Extract the (x, y) coordinate from the center of the cell holding the provided text.  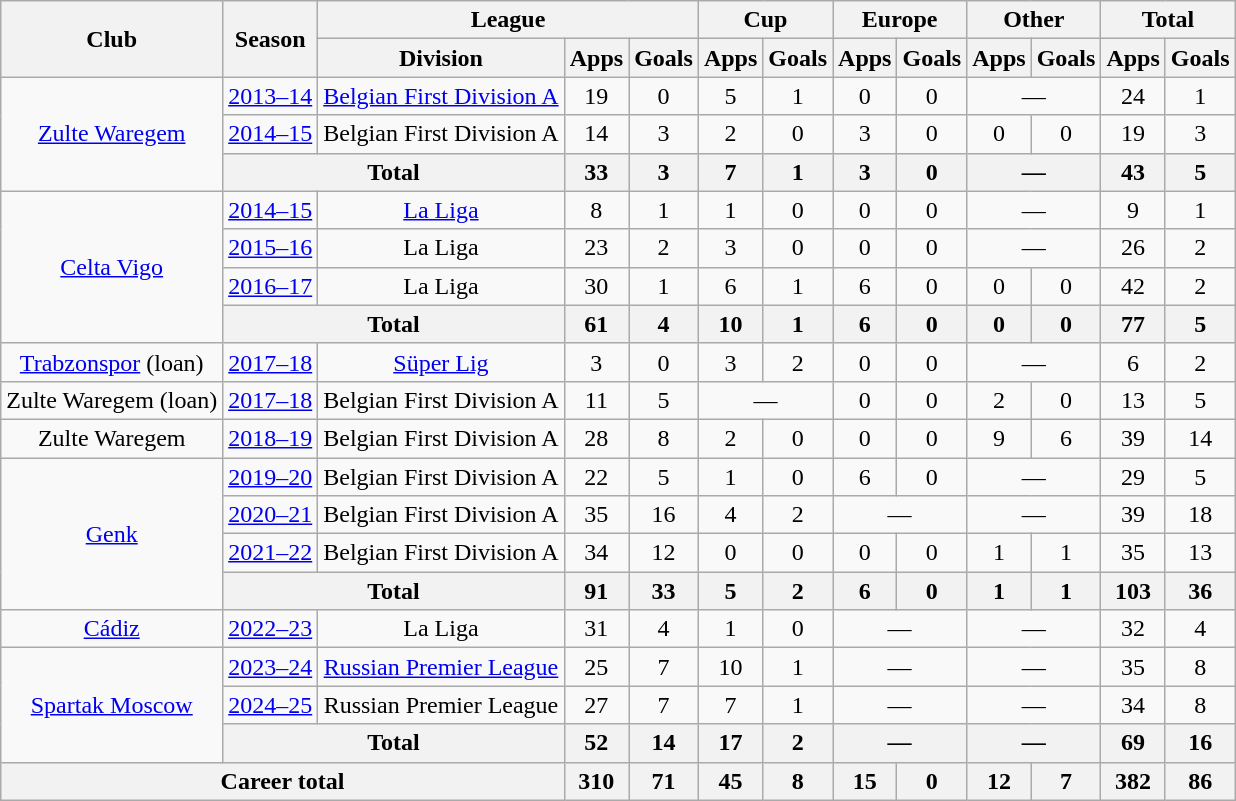
2024–25 (270, 705)
Genk (112, 534)
382 (1133, 781)
24 (1133, 96)
30 (596, 286)
61 (596, 324)
Celta Vigo (112, 267)
2020–21 (270, 515)
Career total (282, 781)
2018–19 (270, 438)
15 (865, 781)
29 (1133, 477)
Season (270, 39)
22 (596, 477)
League (508, 20)
52 (596, 743)
Division (441, 58)
Cádiz (112, 629)
2015–16 (270, 248)
2013–14 (270, 96)
27 (596, 705)
Trabzonspor (loan) (112, 362)
42 (1133, 286)
2022–23 (270, 629)
Spartak Moscow (112, 705)
Süper Lig (441, 362)
69 (1133, 743)
86 (1200, 781)
17 (730, 743)
Europe (900, 20)
Club (112, 39)
91 (596, 591)
25 (596, 667)
77 (1133, 324)
45 (730, 781)
31 (596, 629)
310 (596, 781)
71 (664, 781)
2023–24 (270, 667)
18 (1200, 515)
Zulte Waregem (loan) (112, 400)
26 (1133, 248)
32 (1133, 629)
11 (596, 400)
36 (1200, 591)
43 (1133, 172)
23 (596, 248)
2019–20 (270, 477)
Other (1034, 20)
2021–22 (270, 553)
28 (596, 438)
2016–17 (270, 286)
Cup (765, 20)
103 (1133, 591)
